Locate the cell with the specified text and output its (X, Y) center coordinate. 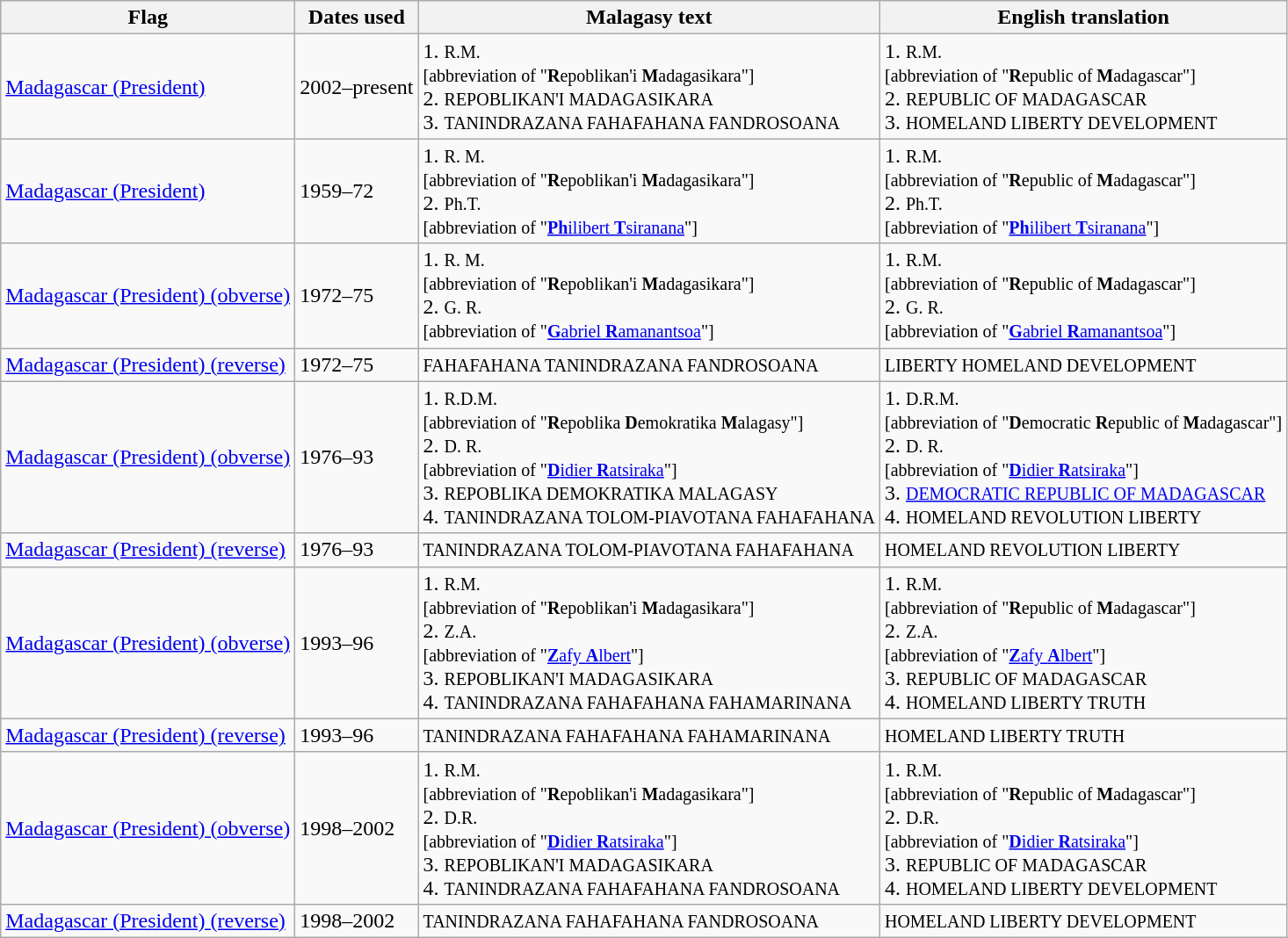
Malagasy text (648, 18)
1. R.M.[abbreviation of "Republic of Madagascar"]2. G. R.[abbreviation of "Gabriel Ramanantsoa"] (1082, 295)
1. R.M.[abbreviation of "Republic of Madagascar"]2. Ph.T.[abbreviation of "Philibert Tsiranana"] (1082, 191)
2002–present (357, 86)
LIBERTY HOMELAND DEVELOPMENT (1082, 364)
FAHAFAHANA TANINDRAZANA FANDROSOANA (648, 364)
TANINDRAZANA FAHAFAHANA FANDROSOANA (648, 920)
HOMELAND LIBERTY TRUTH (1082, 735)
1. R.M.[abbreviation of "Repoblikan'i Madagasikara"]2. REPOBLIKAN'I MADAGASIKARA3. TANINDRAZANA FAHAFAHANA FANDROSOANA (648, 86)
TANINDRAZANA TOLOM-PIAVOTANA FAHAFAHANA (648, 550)
English translation (1082, 18)
HOMELAND REVOLUTION LIBERTY (1082, 550)
Dates used (357, 18)
1. R.M.[abbreviation of "Republic of Madagascar"]2. Z.A.[abbreviation of "Zafy Albert"]3. REPUBLIC OF MADAGASCAR4. HOMELAND LIBERTY TRUTH (1082, 643)
1. R. M.[abbreviation of "Repoblikan'i Madagasikara"]2. Ph.T.[abbreviation of "Philibert Tsiranana"] (648, 191)
1. R.M.[abbreviation of "Republic of Madagascar"]2. D.R.[abbreviation of "Didier Ratsiraka"]3. REPUBLIC OF MADAGASCAR4. HOMELAND LIBERTY DEVELOPMENT (1082, 827)
TANINDRAZANA FAHAFAHANA FAHAMARINANA (648, 735)
1959–72 (357, 191)
Flag (148, 18)
HOMELAND LIBERTY DEVELOPMENT (1082, 920)
1. R.M.[abbreviation of "Republic of Madagascar"]2. REPUBLIC OF MADAGASCAR3. HOMELAND LIBERTY DEVELOPMENT (1082, 86)
1. R. M.[abbreviation of "Repoblikan'i Madagasikara"]2. G. R.[abbreviation of "Gabriel Ramanantsoa"] (648, 295)
